Scan for the cell matching the given text and deliver its [X, Y] coordinate at center. 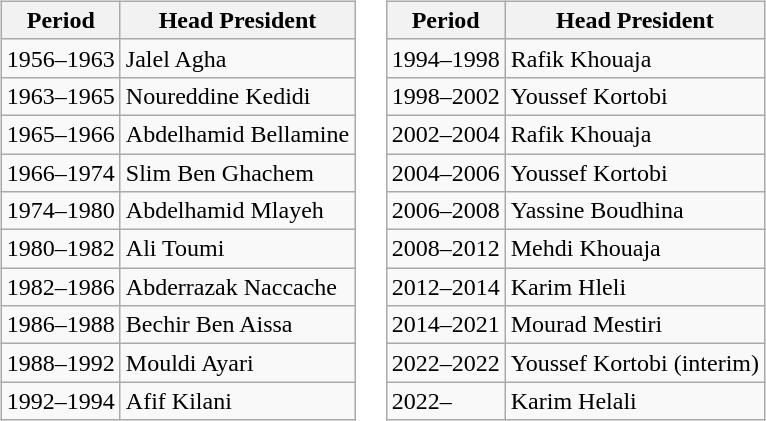
Slim Ben Ghachem [237, 173]
2004–2006 [446, 173]
2008–2012 [446, 249]
Noureddine Kedidi [237, 96]
1988–1992 [60, 363]
Afif Kilani [237, 401]
Jalel Agha [237, 58]
1965–1966 [60, 134]
1982–1986 [60, 287]
1998–2002 [446, 96]
1966–1974 [60, 173]
Ali Toumi [237, 249]
2022– [446, 401]
Mourad Mestiri [634, 325]
1963–1965 [60, 96]
Bechir Ben Aissa [237, 325]
2006–2008 [446, 211]
2022–2022 [446, 363]
2012–2014 [446, 287]
Abdelhamid Mlayeh [237, 211]
Karim Hleli [634, 287]
1974–1980 [60, 211]
Abdelhamid Bellamine [237, 134]
2014–2021 [446, 325]
2002–2004 [446, 134]
1992–1994 [60, 401]
Mouldi Ayari [237, 363]
1986–1988 [60, 325]
Yassine Boudhina [634, 211]
Karim Helali [634, 401]
Youssef Kortobi (interim) [634, 363]
1980–1982 [60, 249]
Mehdi Khouaja [634, 249]
1956–1963 [60, 58]
1994–1998 [446, 58]
Abderrazak Naccache [237, 287]
